For the text-containing cell, return its midpoint in (X, Y) coordinate format. 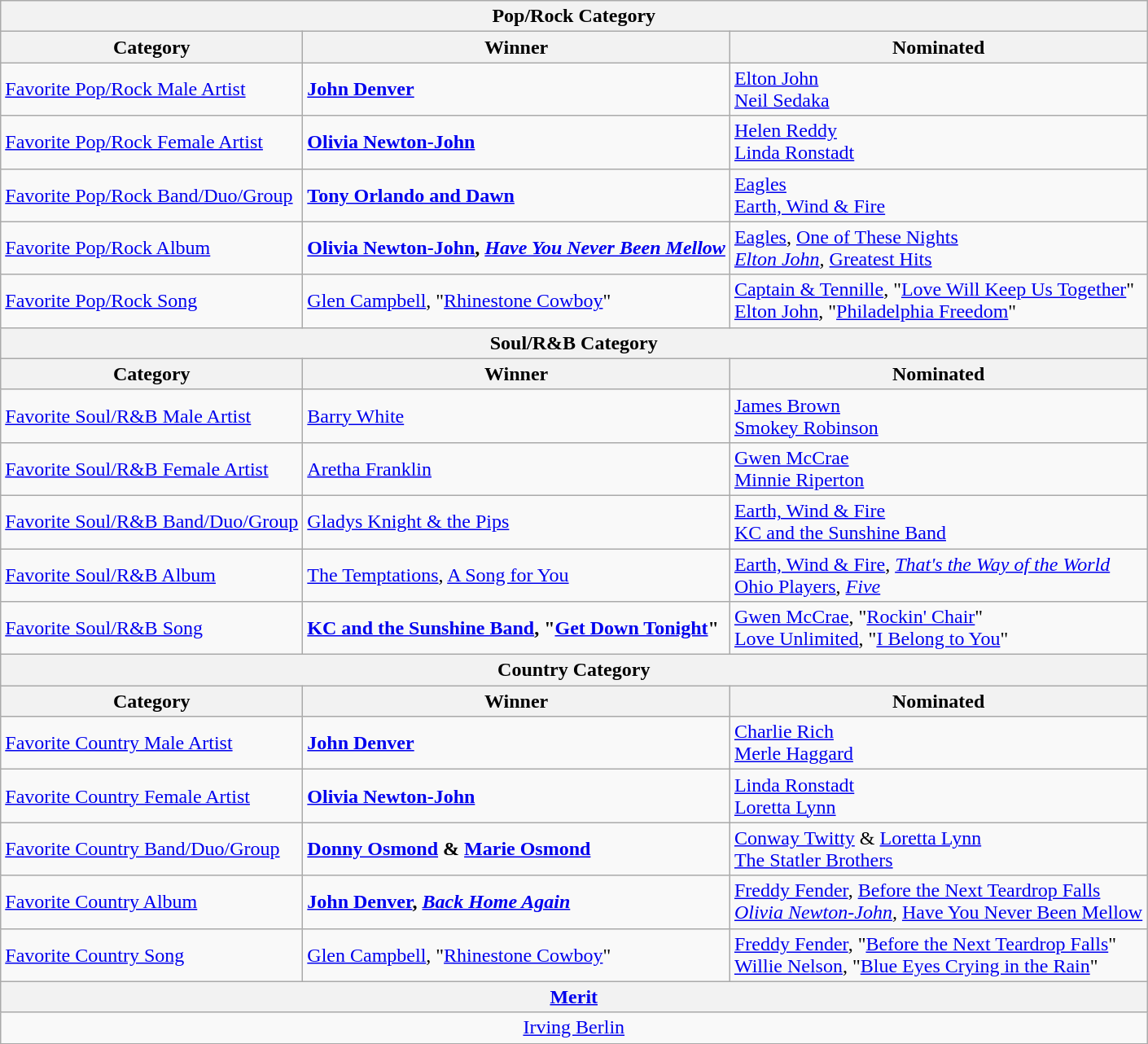
Favorite Soul/R&B Song (151, 629)
EaglesEarth, Wind & Fire (938, 195)
Irving Berlin (574, 1028)
Favorite Pop/Rock Male Artist (151, 90)
Linda RonstadtLoretta Lynn (938, 796)
KC and the Sunshine Band, "Get Down Tonight" (516, 629)
Favorite Country Male Artist (151, 743)
Aretha Franklin (516, 469)
Favorite Pop/Rock Album (151, 248)
Earth, Wind & Fire, That's the Way of the WorldOhio Players, Five (938, 575)
Soul/R&B Category (574, 343)
Olivia Newton-John, Have You Never Been Mellow (516, 248)
Elton JohnNeil Sedaka (938, 90)
Merit (574, 997)
Country Category (574, 670)
Freddy Fender, Before the Next Teardrop FallsOlivia Newton-John, Have You Never Been Mellow (938, 902)
Favorite Country Album (151, 902)
Conway Twitty & Loretta LynnThe Statler Brothers (938, 849)
Helen ReddyLinda Ronstadt (938, 142)
Favorite Pop/Rock Band/Duo/Group (151, 195)
Favorite Pop/Rock Female Artist (151, 142)
Favorite Soul/R&B Male Artist (151, 415)
James BrownSmokey Robinson (938, 415)
Gladys Knight & the Pips (516, 521)
Donny Osmond & Marie Osmond (516, 849)
Gwen McCrae, "Rockin' Chair"Love Unlimited, "I Belong to You" (938, 629)
Favorite Pop/Rock Song (151, 301)
Pop/Rock Category (574, 16)
The Temptations, A Song for You (516, 575)
Favorite Soul/R&B Album (151, 575)
John Denver, Back Home Again (516, 902)
Favorite Soul/R&B Band/Duo/Group (151, 521)
Freddy Fender, "Before the Next Teardrop Falls"Willie Nelson, "Blue Eyes Crying in the Rain" (938, 954)
Tony Orlando and Dawn (516, 195)
Captain & Tennille, "Love Will Keep Us Together"Elton John, "Philadelphia Freedom" (938, 301)
Gwen McCraeMinnie Riperton (938, 469)
Earth, Wind & FireKC and the Sunshine Band (938, 521)
Charlie RichMerle Haggard (938, 743)
Favorite Country Band/Duo/Group (151, 849)
Favorite Soul/R&B Female Artist (151, 469)
Barry White (516, 415)
Favorite Country Song (151, 954)
Favorite Country Female Artist (151, 796)
Eagles, One of These NightsElton John, Greatest Hits (938, 248)
